For the text-containing cell, return its midpoint in [x, y] coordinate format. 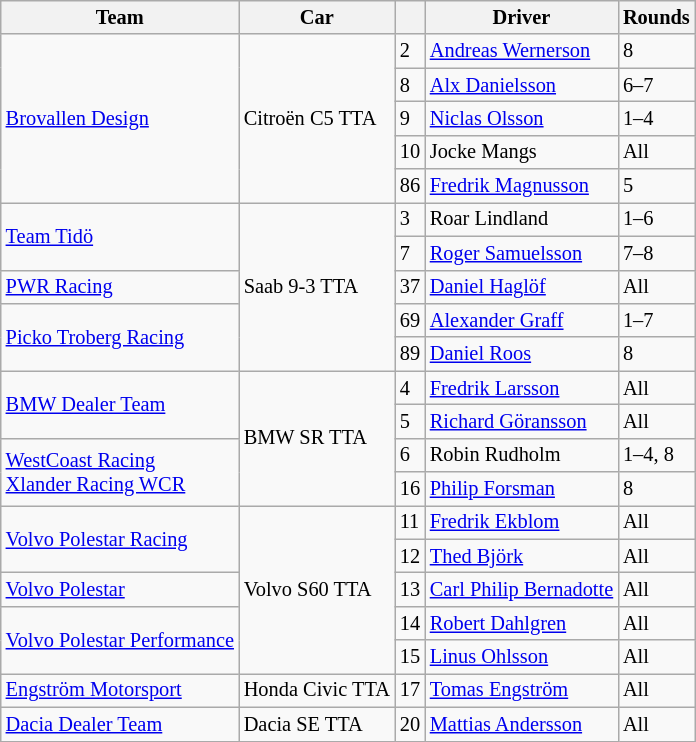
Jocke Mangs [522, 152]
9 [410, 118]
Fredrik Magnusson [522, 186]
Volvo Polestar Racing [120, 538]
Fredrik Ekblom [522, 522]
Niclas Olsson [522, 118]
Team [120, 17]
Richard Göransson [522, 421]
20 [410, 724]
Volvo Polestar [120, 589]
86 [410, 186]
Fredrik Larsson [522, 388]
Picko Troberg Racing [120, 336]
1–4 [656, 118]
Robin Rudholm [522, 455]
6–7 [656, 85]
Thed Björk [522, 556]
Volvo Polestar Performance [120, 640]
Dacia Dealer Team [120, 724]
7 [410, 253]
Driver [522, 17]
Saab 9-3 TTA [317, 286]
BMW Dealer Team [120, 404]
1–4, 8 [656, 455]
Team Tidö [120, 236]
WestCoast Racing Xlander Racing WCR [120, 472]
3 [410, 219]
Engström Motorsport [120, 690]
Brovallen Design [120, 118]
4 [410, 388]
12 [410, 556]
17 [410, 690]
1–7 [656, 320]
Alx Danielsson [522, 85]
PWR Racing [120, 287]
69 [410, 320]
1–6 [656, 219]
14 [410, 623]
89 [410, 354]
Daniel Haglöf [522, 287]
Alexander Graff [522, 320]
Carl Philip Bernadotte [522, 589]
13 [410, 589]
Robert Dahlgren [522, 623]
Rounds [656, 17]
Linus Ohlsson [522, 657]
11 [410, 522]
16 [410, 489]
7–8 [656, 253]
6 [410, 455]
2 [410, 51]
Roar Lindland [522, 219]
10 [410, 152]
Roger Samuelsson [522, 253]
Honda Civic TTA [317, 690]
Volvo S60 TTA [317, 589]
Andreas Wernerson [522, 51]
Daniel Roos [522, 354]
Mattias Andersson [522, 724]
15 [410, 657]
Car [317, 17]
37 [410, 287]
Philip Forsman [522, 489]
Citroën C5 TTA [317, 118]
Dacia SE TTA [317, 724]
Tomas Engström [522, 690]
BMW SR TTA [317, 438]
